Scan for the cell matching the given text and deliver its (x, y) coordinate at center. 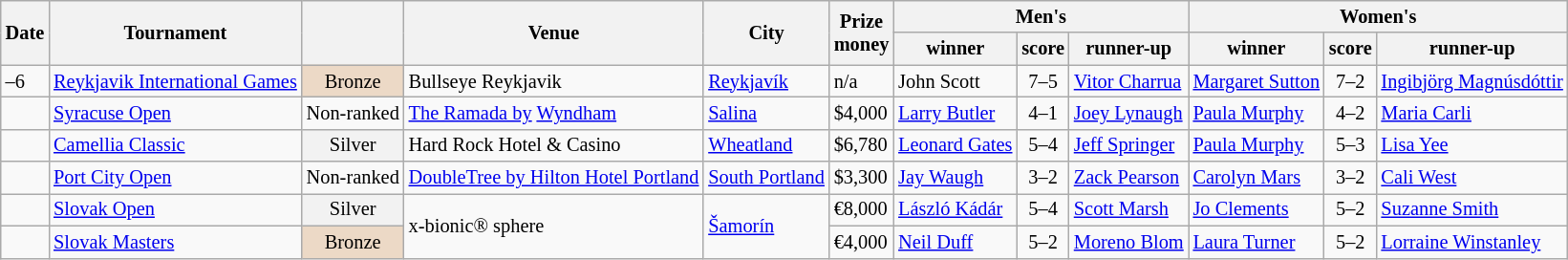
Wheatland (766, 145)
Lisa Yee (1472, 145)
Venue (554, 32)
4–1 (1043, 113)
4–2 (1351, 113)
5–3 (1351, 145)
Suzanne Smith (1472, 209)
Men's (1041, 16)
Jay Waugh (956, 178)
Reykjavík (766, 81)
Neil Duff (956, 242)
Jeff Springer (1129, 145)
x-bionic® sphere (554, 226)
Vitor Charrua (1129, 81)
Port City Open (175, 178)
Tournament (175, 32)
7–5 (1043, 81)
Carolyn Mars (1257, 178)
n/a (862, 81)
The Ramada by Wyndham (554, 113)
Slovak Masters (175, 242)
László Kádár (956, 209)
€8,000 (862, 209)
Moreno Blom (1129, 242)
South Portland (766, 178)
Zack Pearson (1129, 178)
Bullseye Reykjavik (554, 81)
Maria Carli (1472, 113)
€4,000 (862, 242)
Ingibjörg Magnúsdóttir (1472, 81)
Larry Butler (956, 113)
Scott Marsh (1129, 209)
Šamorín (766, 226)
$6,780 (862, 145)
Women's (1378, 16)
Date (25, 32)
7–2 (1351, 81)
Cali West (1472, 178)
Margaret Sutton (1257, 81)
DoubleTree by Hilton Hotel Portland (554, 178)
Jo Clements (1257, 209)
$4,000 (862, 113)
Joey Lynaugh (1129, 113)
Reykjavik International Games (175, 81)
Leonard Gates (956, 145)
Salina (766, 113)
John Scott (956, 81)
Slovak Open (175, 209)
Laura Turner (1257, 242)
City (766, 32)
Camellia Classic (175, 145)
Hard Rock Hotel & Casino (554, 145)
$3,300 (862, 178)
Syracuse Open (175, 113)
Prizemoney (862, 32)
–6 (25, 81)
Lorraine Winstanley (1472, 242)
